Locate the cell with the specified text and output its (x, y) center coordinate. 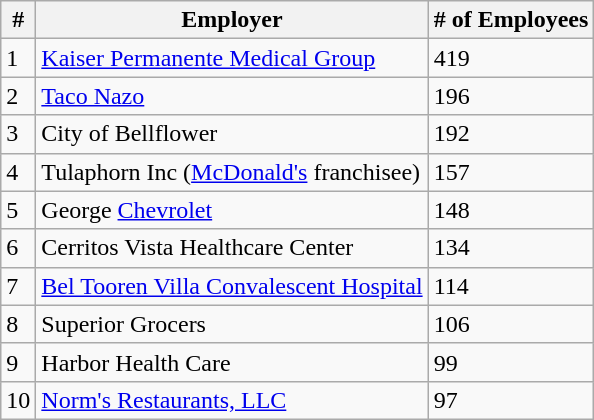
148 (511, 210)
5 (18, 210)
George Chevrolet (232, 210)
7 (18, 286)
134 (511, 248)
Harbor Health Care (232, 362)
8 (18, 324)
196 (511, 96)
419 (511, 58)
1 (18, 58)
3 (18, 134)
Bel Tooren Villa Convalescent Hospital (232, 286)
192 (511, 134)
6 (18, 248)
Kaiser Permanente Medical Group (232, 58)
City of Bellflower (232, 134)
97 (511, 400)
Cerritos Vista Healthcare Center (232, 248)
# (18, 20)
Tulaphorn Inc (McDonald's franchisee) (232, 172)
114 (511, 286)
99 (511, 362)
Taco Nazo (232, 96)
Superior Grocers (232, 324)
10 (18, 400)
9 (18, 362)
4 (18, 172)
Employer (232, 20)
# of Employees (511, 20)
157 (511, 172)
Norm's Restaurants, LLC (232, 400)
2 (18, 96)
106 (511, 324)
